Pinpoint the cell where the given text exists, returning its (X, Y) midpoint coordinate. 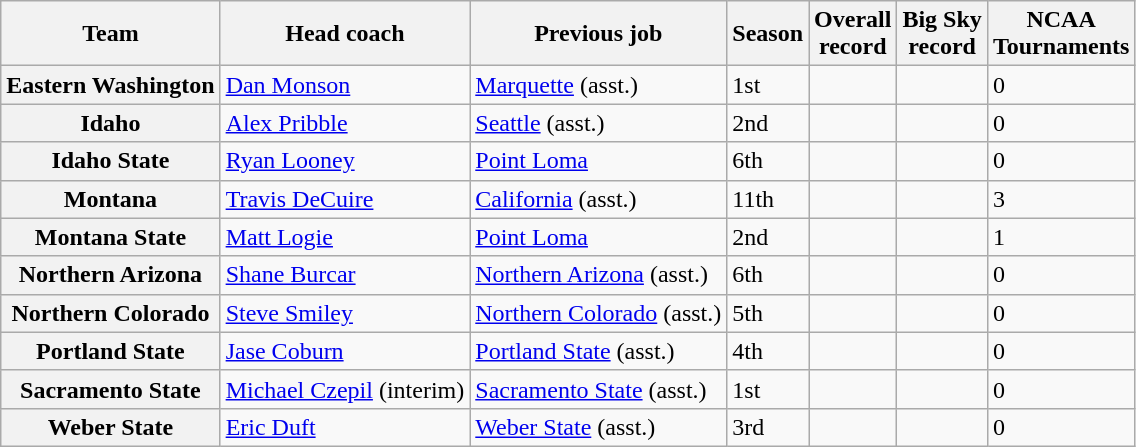
11th (768, 199)
Portland State (asst.) (598, 351)
Marquette (asst.) (598, 85)
Eastern Washington (110, 85)
Seattle (asst.) (598, 123)
Big Sky record (942, 34)
Northern Arizona (110, 275)
3 (1061, 199)
Michael Czepil (interim) (345, 389)
Overallrecord (853, 34)
Idaho (110, 123)
Shane Burcar (345, 275)
Idaho State (110, 161)
California (asst.) (598, 199)
4th (768, 351)
Head coach (345, 34)
Ryan Looney (345, 161)
Northern Colorado (110, 313)
Previous job (598, 34)
Jase Coburn (345, 351)
Season (768, 34)
Travis DeCuire (345, 199)
5th (768, 313)
Eric Duft (345, 427)
3rd (768, 427)
Weber State (110, 427)
Portland State (110, 351)
Alex Pribble (345, 123)
Montana (110, 199)
Team (110, 34)
Dan Monson (345, 85)
1 (1061, 237)
Matt Logie (345, 237)
Weber State (asst.) (598, 427)
Sacramento State (asst.) (598, 389)
Steve Smiley (345, 313)
Northern Arizona (asst.) (598, 275)
NCAATournaments (1061, 34)
Montana State (110, 237)
Sacramento State (110, 389)
Northern Colorado (asst.) (598, 313)
